Capture the cell that displays the provided text and extract its [x, y] central coordinate. 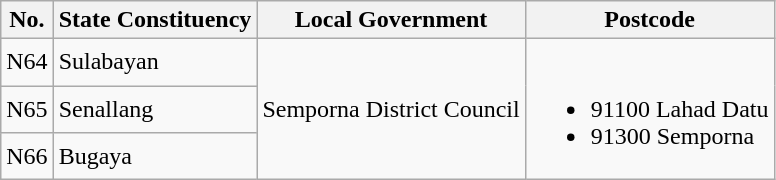
N65 [27, 110]
No. [27, 20]
State Constituency [155, 20]
Senallang [155, 110]
Bugaya [155, 156]
Sulabayan [155, 62]
N66 [27, 156]
Local Government [391, 20]
Semporna District Council [391, 109]
N64 [27, 62]
Postcode [650, 20]
91100 Lahad Datu91300 Semporna [650, 109]
